Identify which cell holds the provided text, then report its [x, y] central coordinate. 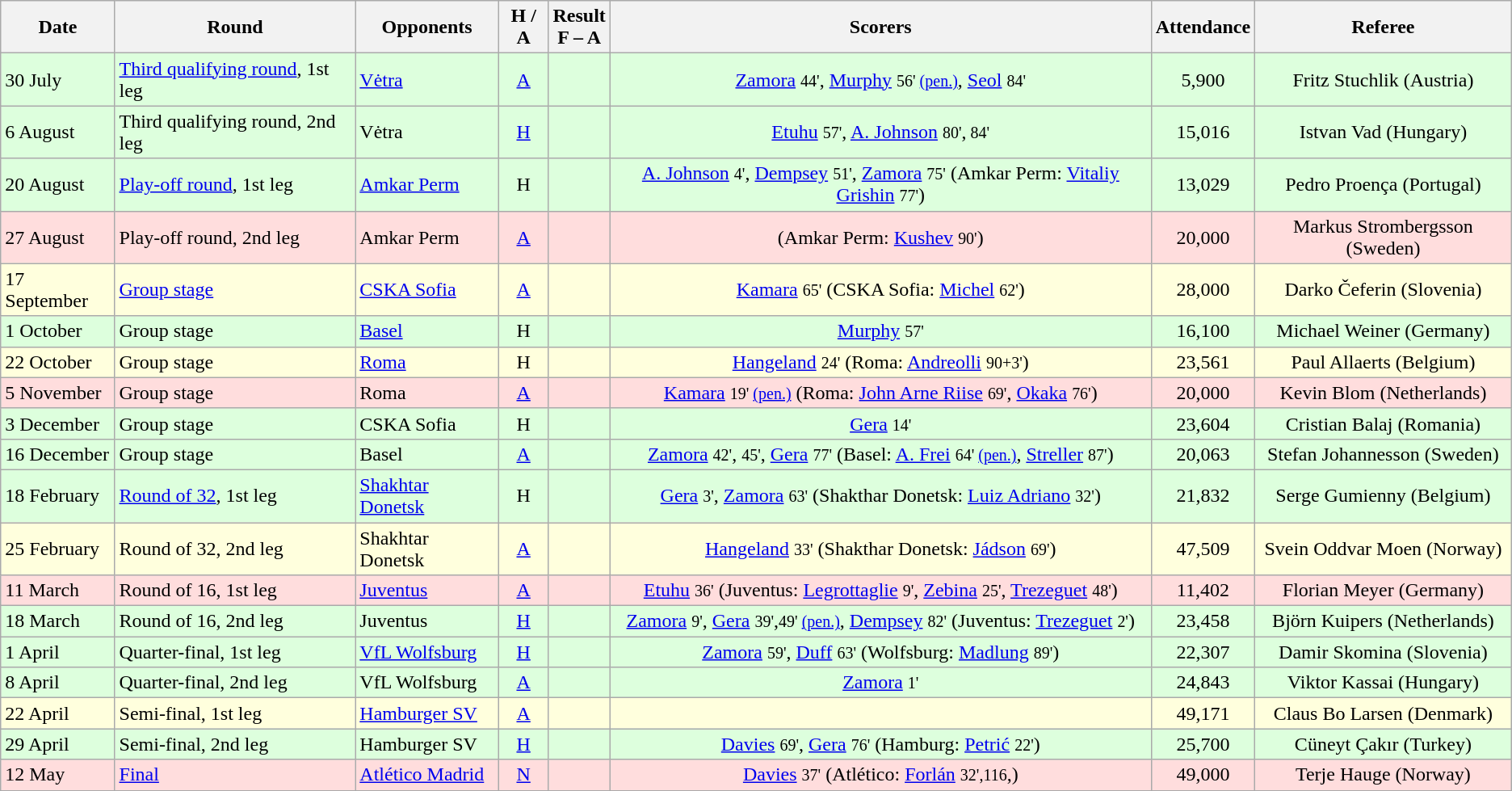
3 December [58, 423]
Viktor Kassai (Hungary) [1384, 683]
18 February [58, 496]
Zamora 44', Murphy 56' (pen.), Seol 84' [880, 79]
23,561 [1203, 362]
Etuhu 57', A. Johnson 80', 84' [880, 133]
Play-off round, 2nd leg [235, 238]
Hangeland 33' (Shakthar Donetsk: Jádson 69') [880, 548]
25,700 [1203, 744]
Serge Gumienny (Belgium) [1384, 496]
N [523, 775]
20 August [58, 184]
A. Johnson 4', Dempsey 51', Zamora 75' (Amkar Perm: Vitaliy Grishin 77') [880, 184]
Davies 69', Gera 76' (Hamburg: Petrić 22') [880, 744]
5 November [58, 393]
13,029 [1203, 184]
(Amkar Perm: Kushev 90') [880, 238]
Etuhu 36' (Juventus: Legrottaglie 9', Zebina 25', Trezeguet 48') [880, 591]
Pedro Proença (Portugal) [1384, 184]
Round [235, 27]
25 February [58, 548]
24,843 [1203, 683]
Terje Hauge (Norway) [1384, 775]
20,063 [1203, 454]
Murphy 57' [880, 331]
22,307 [1203, 652]
Opponents [427, 27]
18 March [58, 621]
6 August [58, 133]
Cüneyt Çakır (Turkey) [1384, 744]
Damir Skomina (Slovenia) [1384, 652]
Third qualifying round, 2nd leg [235, 133]
Kamara 19' (pen.) (Roma: John Arne Riise 69', Okaka 76') [880, 393]
17 September [58, 289]
Quarter-final, 2nd leg [235, 683]
Cristian Balaj (Romania) [1384, 423]
Hangeland 24' (Roma: Andreolli 90+3') [880, 362]
21,832 [1203, 496]
Quarter-final, 1st leg [235, 652]
Semi-final, 2nd leg [235, 744]
16 December [58, 454]
5,900 [1203, 79]
Stefan Johannesson (Sweden) [1384, 454]
30 July [58, 79]
Gera 14' [880, 423]
49,171 [1203, 713]
Björn Kuipers (Netherlands) [1384, 621]
Kevin Blom (Netherlands) [1384, 393]
Final [235, 775]
Scorers [880, 27]
Round of 32, 1st leg [235, 496]
Play-off round, 1st leg [235, 184]
Third qualifying round, 1st leg [235, 79]
29 April [58, 744]
Date [58, 27]
Semi-final, 1st leg [235, 713]
Florian Meyer (Germany) [1384, 591]
Davies 37' (Atlético: Forlán 32',116,) [880, 775]
Referee [1384, 27]
16,100 [1203, 331]
27 August [58, 238]
Claus Bo Larsen (Denmark) [1384, 713]
Gera 3', Zamora 63' (Shakthar Donetsk: Luiz Adriano 32') [880, 496]
Round of 16, 1st leg [235, 591]
ResultF – A [579, 27]
11,402 [1203, 591]
28,000 [1203, 289]
Zamora 59', Duff 63' (Wolfsburg: Madlung 89') [880, 652]
23,458 [1203, 621]
Zamora 9', Gera 39',49' (pen.), Dempsey 82' (Juventus: Trezeguet 2') [880, 621]
Istvan Vad (Hungary) [1384, 133]
Darko Čeferin (Slovenia) [1384, 289]
Zamora 1' [880, 683]
8 April [58, 683]
Attendance [1203, 27]
1 April [58, 652]
1 October [58, 331]
Fritz Stuchlik (Austria) [1384, 79]
11 March [58, 591]
49,000 [1203, 775]
47,509 [1203, 548]
Michael Weiner (Germany) [1384, 331]
12 May [58, 775]
22 April [58, 713]
Svein Oddvar Moen (Norway) [1384, 548]
23,604 [1203, 423]
15,016 [1203, 133]
Round of 32, 2nd leg [235, 548]
Paul Allaerts (Belgium) [1384, 362]
22 October [58, 362]
Atlético Madrid [427, 775]
Zamora 42', 45', Gera 77' (Basel: A. Frei 64' (pen.), Streller 87') [880, 454]
Markus Strombergsson (Sweden) [1384, 238]
Round of 16, 2nd leg [235, 621]
Kamara 65' (CSKA Sofia: Michel 62') [880, 289]
H / A [523, 27]
